Detect which cell encompasses the target text, then output its [x, y] center coordinate. 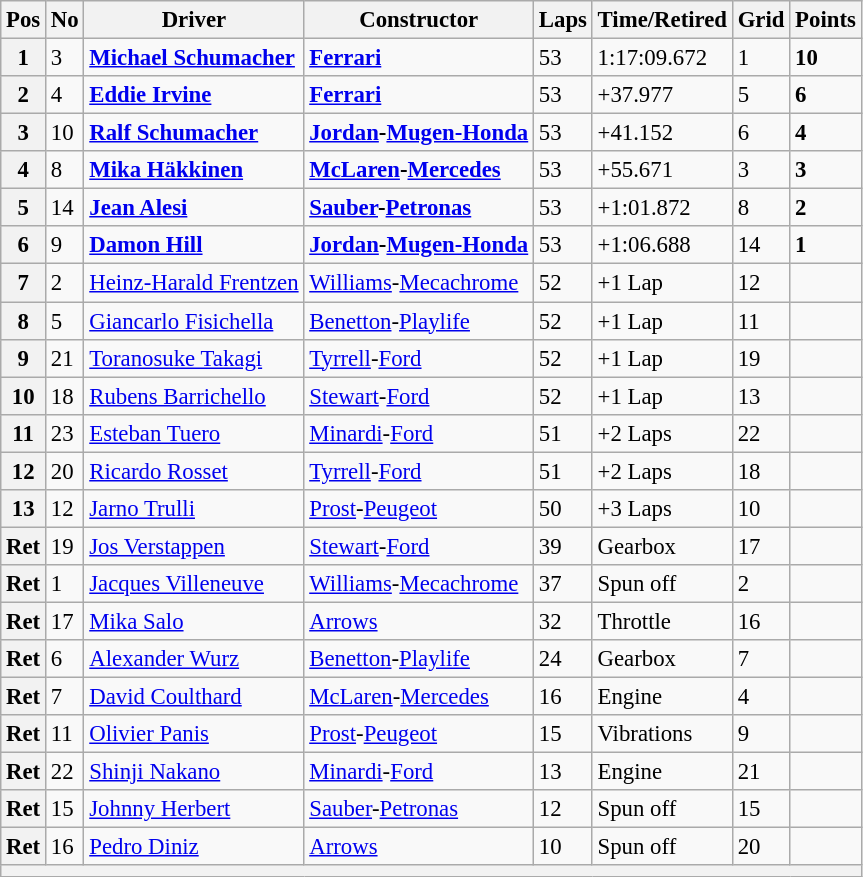
32 [564, 621]
Grid [760, 20]
Throttle [662, 621]
Jacques Villeneuve [194, 584]
Michael Schumacher [194, 58]
+1:06.688 [662, 245]
Constructor [419, 20]
Alexander Wurz [194, 659]
Eddie Irvine [194, 95]
Mika Salo [194, 621]
Olivier Panis [194, 734]
Laps [564, 20]
David Coulthard [194, 697]
Points [826, 20]
Jos Verstappen [194, 546]
39 [564, 546]
+3 Laps [662, 509]
Heinz-Harald Frentzen [194, 283]
Ralf Schumacher [194, 133]
50 [564, 509]
Driver [194, 20]
37 [564, 584]
+1:01.872 [662, 208]
Johnny Herbert [194, 809]
24 [564, 659]
+41.152 [662, 133]
Damon Hill [194, 245]
Giancarlo Fisichella [194, 321]
+37.977 [662, 95]
Pos [24, 20]
Rubens Barrichello [194, 396]
Vibrations [662, 734]
Pedro Diniz [194, 847]
Esteban Tuero [194, 433]
Jean Alesi [194, 208]
Time/Retired [662, 20]
Toranosuke Takagi [194, 358]
1:17:09.672 [662, 58]
+55.671 [662, 170]
Jarno Trulli [194, 509]
23 [65, 433]
Shinji Nakano [194, 772]
Mika Häkkinen [194, 170]
No [65, 20]
Ricardo Rosset [194, 471]
